Search for the cell housing the specified text and yield its [x, y] center coordinate. 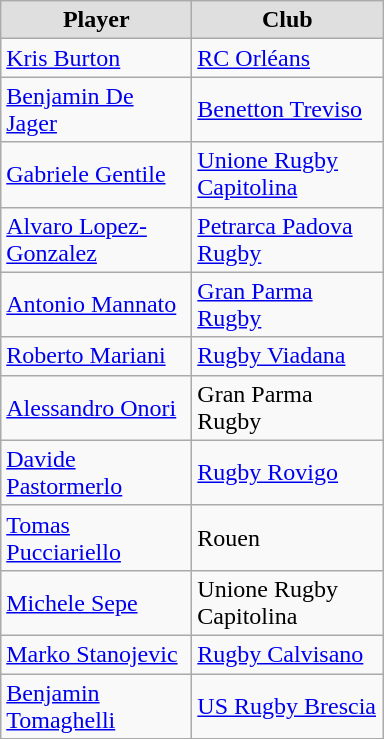
Alessandro Onori [96, 408]
Alvaro Lopez-Gonzalez [96, 240]
Petrarca Padova Rugby [288, 240]
Benjamin Tomaghelli [96, 706]
RC Orléans [288, 58]
Gabriele Gentile [96, 174]
Marko Stanojevic [96, 654]
US Rugby Brescia [288, 706]
Roberto Mariani [96, 356]
Rouen [288, 538]
Club [288, 20]
Tomas Pucciariello [96, 538]
Kris Burton [96, 58]
Player [96, 20]
Rugby Viadana [288, 356]
Rugby Calvisano [288, 654]
Michele Sepe [96, 602]
Rugby Rovigo [288, 472]
Antonio Mannato [96, 304]
Benjamin De Jager [96, 110]
Benetton Treviso [288, 110]
Davide Pastormerlo [96, 472]
